Provide the (X, Y) coordinate of the cell's center where the given text is located.  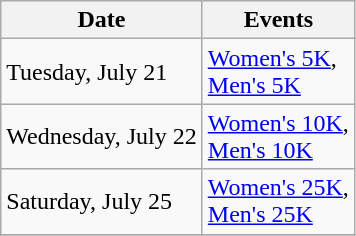
Tuesday, July 21 (102, 72)
Events (278, 20)
Women's 25K, Men's 25K (278, 202)
Women's 5K,Men's 5K (278, 72)
Wednesday, July 22 (102, 136)
Saturday, July 25 (102, 202)
Date (102, 20)
Women's 10K, Men's 10K (278, 136)
